Locate the cell with the specified text and output its (X, Y) center coordinate. 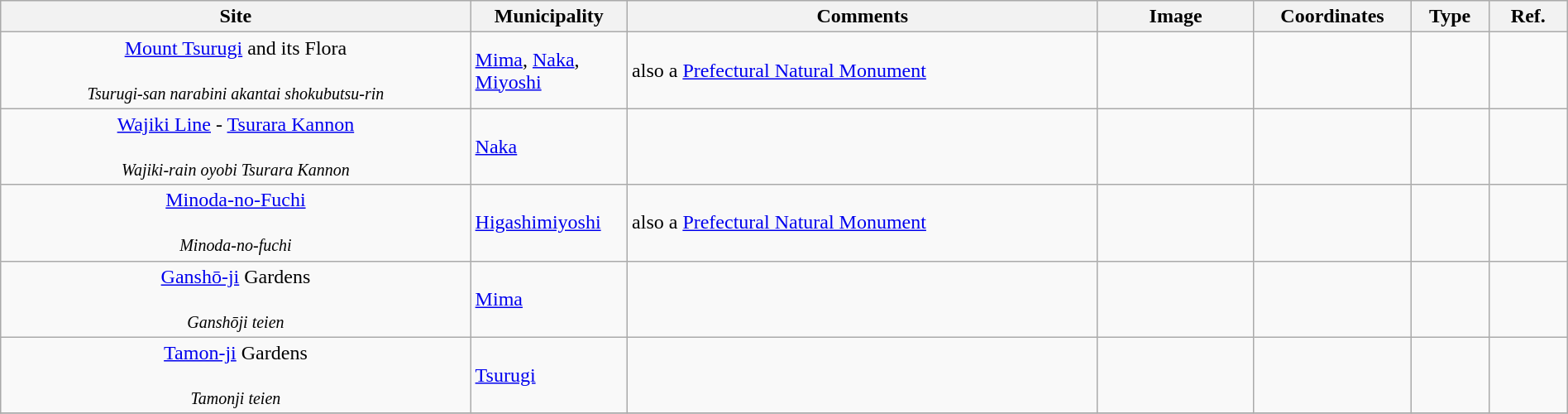
Type (1451, 17)
Mima (549, 299)
Tsurugi (549, 375)
Ref. (1528, 17)
Mima, Naka, Miyoshi (549, 70)
Wajiki Line - Tsurara KannonWajiki-rain oyobi Tsurara Kannon (236, 147)
Comments (863, 17)
Coordinates (1331, 17)
Mount Tsurugi and its FloraTsurugi-san narabini akantai shokubutsu-rin (236, 70)
Ganshō-ji GardensGanshōji teien (236, 299)
Tamon-ji GardensTamonji teien (236, 375)
Site (236, 17)
Higashimiyoshi (549, 223)
Minoda-no-FuchiMinoda-no-fuchi (236, 223)
Naka (549, 147)
Image (1176, 17)
Municipality (549, 17)
